Locate the cell with the specified text and output its (X, Y) center coordinate. 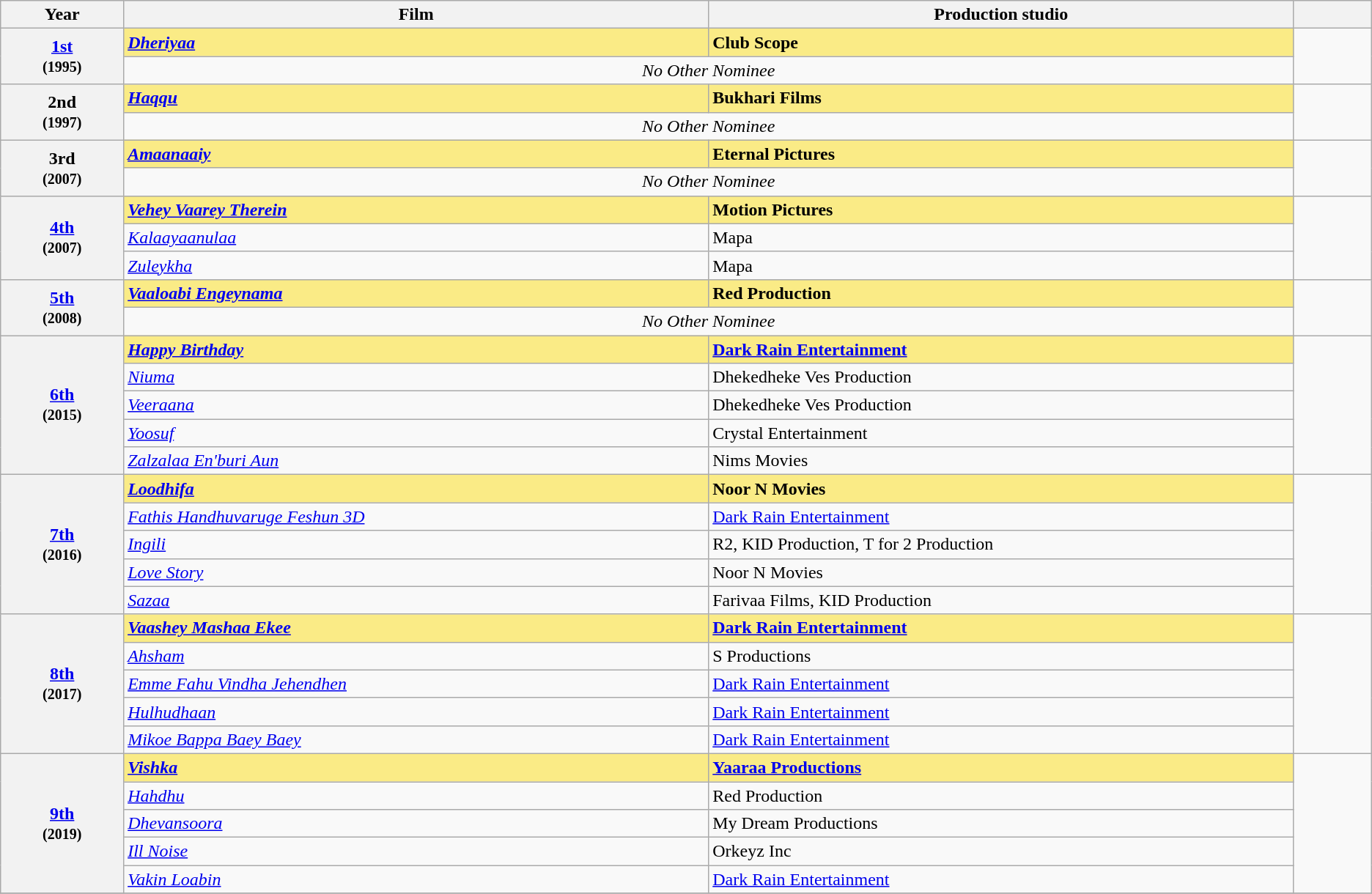
Crystal Entertainment (1001, 433)
9th(2019) (62, 823)
Vaashey Mashaa Ekee (416, 628)
Vehey Vaarey Therein (416, 210)
Emme Fahu Vindha Jehendhen (416, 684)
Eternal Pictures (1001, 154)
Loodhifa (416, 489)
Ahsham (416, 656)
Dhevansoora (416, 824)
R2, KID Production, T for 2 Production (1001, 544)
Ingili (416, 544)
3rd(2007) (62, 168)
Mikoe Bappa Baey Baey (416, 739)
Vakin Loabin (416, 879)
Hahdhu (416, 795)
Dheriyaa (416, 43)
2nd(1997) (62, 112)
Farivaa Films, KID Production (1001, 600)
1st(1995) (62, 56)
Happy Birthday (416, 350)
Year (62, 15)
Yoosuf (416, 433)
Love Story (416, 572)
Hulhudhaan (416, 712)
Club Scope (1001, 43)
Veeraana (416, 405)
5th(2008) (62, 307)
S Productions (1001, 656)
Film (416, 15)
7th(2016) (62, 544)
Ill Noise (416, 851)
Bukhari Films (1001, 98)
My Dream Productions (1001, 824)
Vaaloabi Engeynama (416, 293)
Orkeyz Inc (1001, 851)
Amaanaaiy (416, 154)
8th(2017) (62, 684)
Sazaa (416, 600)
Production studio (1001, 15)
6th(2015) (62, 405)
Vishka (416, 767)
Haqqu (416, 98)
Kalaayaanulaa (416, 237)
Nims Movies (1001, 461)
Niuma (416, 377)
Zuleykha (416, 265)
Yaaraa Productions (1001, 767)
Fathis Handhuvaruge Feshun 3D (416, 517)
4th(2007) (62, 237)
Zalzalaa En'buri Aun (416, 461)
Motion Pictures (1001, 210)
